Capture the cell that displays the provided text and extract its (x, y) central coordinate. 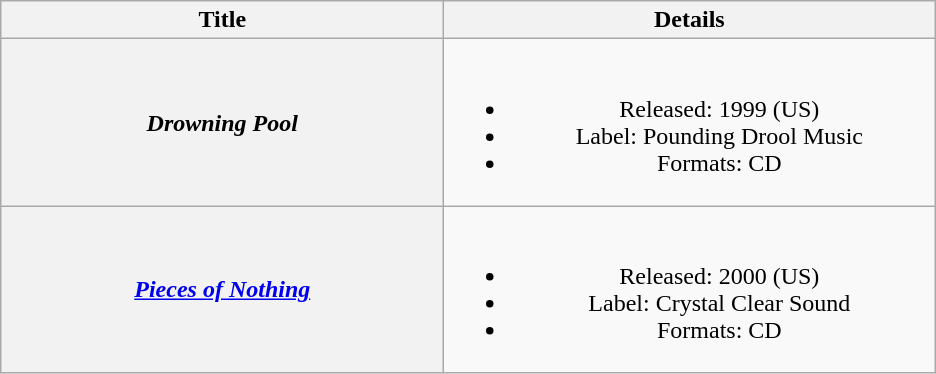
Title (222, 20)
Released: 2000 (US)Label: Crystal Clear SoundFormats: CD (690, 290)
Pieces of Nothing (222, 290)
Details (690, 20)
Released: 1999 (US)Label: Pounding Drool MusicFormats: CD (690, 122)
Drowning Pool (222, 122)
